Determine the [x, y] coordinate at the center of the cell enclosing the given text.  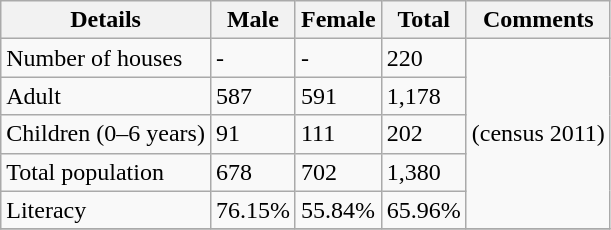
702 [338, 172]
202 [424, 134]
591 [338, 96]
1,380 [424, 172]
Details [106, 20]
Male [252, 20]
111 [338, 134]
Literacy [106, 210]
678 [252, 172]
Number of houses [106, 58]
1,178 [424, 96]
Total [424, 20]
587 [252, 96]
55.84% [338, 210]
91 [252, 134]
76.15% [252, 210]
65.96% [424, 210]
Children (0–6 years) [106, 134]
Total population [106, 172]
Comments [538, 20]
220 [424, 58]
Adult [106, 96]
(census 2011) [538, 134]
Female [338, 20]
